Extract the [X, Y] coordinate from the center of the cell holding the provided text.  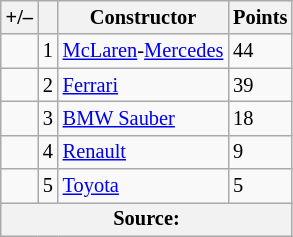
Source: [147, 219]
3 [48, 118]
9 [260, 152]
4 [48, 152]
Ferrari [143, 85]
1 [48, 51]
McLaren-Mercedes [143, 51]
BMW Sauber [143, 118]
2 [48, 85]
Points [260, 17]
39 [260, 85]
Constructor [143, 17]
18 [260, 118]
Toyota [143, 186]
Renault [143, 152]
44 [260, 51]
+/– [20, 17]
